Output the [X, Y] coordinate of the center of the cell containing the given text.  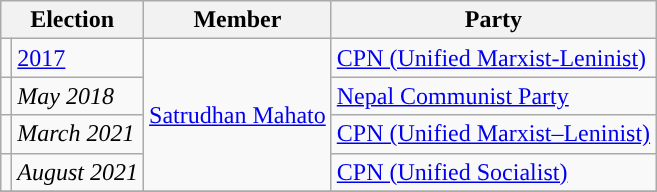
Nepal Communist Party [493, 96]
Member [238, 20]
Party [493, 20]
2017 [78, 58]
CPN (Unified Marxist-Leninist) [493, 58]
Election [72, 20]
CPN (Unified Socialist) [493, 172]
August 2021 [78, 172]
May 2018 [78, 96]
CPN (Unified Marxist–Leninist) [493, 134]
Satrudhan Mahato [238, 115]
March 2021 [78, 134]
